Scan for the cell matching the given text and deliver its [X, Y] coordinate at center. 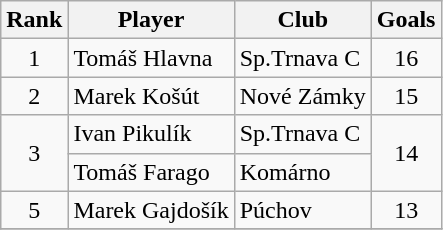
3 [34, 153]
Tomáš Farago [151, 172]
Nové Zámky [302, 96]
2 [34, 96]
Marek Košút [151, 96]
1 [34, 58]
Rank [34, 20]
Ivan Pikulík [151, 134]
5 [34, 210]
Goals [406, 20]
13 [406, 210]
Player [151, 20]
Komárno [302, 172]
Marek Gajdošík [151, 210]
Púchov [302, 210]
Tomáš Hlavna [151, 58]
16 [406, 58]
Club [302, 20]
15 [406, 96]
14 [406, 153]
